Detect which cell encompasses the target text, then output its [x, y] center coordinate. 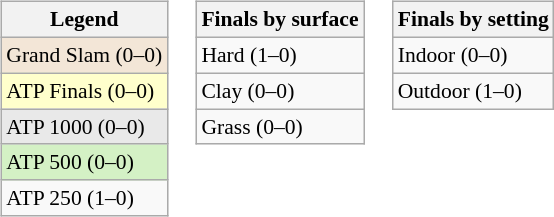
Indoor (0–0) [474, 55]
ATP 500 (0–0) [84, 162]
Finals by surface [280, 20]
Grass (0–0) [280, 127]
ATP 250 (1–0) [84, 198]
ATP Finals (0–0) [84, 91]
Finals by setting [474, 20]
Grand Slam (0–0) [84, 55]
Hard (1–0) [280, 55]
Legend [84, 20]
Clay (0–0) [280, 91]
ATP 1000 (0–0) [84, 127]
Outdoor (1–0) [474, 91]
